Return the (x, y) coordinate for the center point of the cell that contains the specified text.  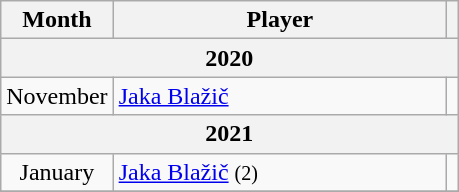
Player (280, 20)
Jaka Blažič (2) (280, 172)
2020 (230, 58)
Month (57, 20)
2021 (230, 134)
November (57, 96)
January (57, 172)
Jaka Blažič (280, 96)
